Search for the cell housing the specified text and yield its (x, y) center coordinate. 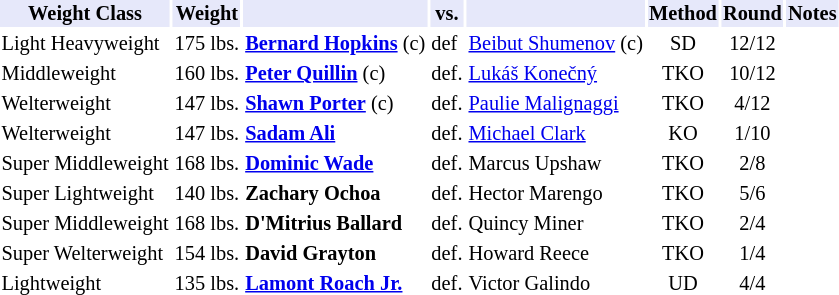
1/10 (752, 134)
Super Welterweight (85, 254)
Zachary Ochoa (336, 194)
2/8 (752, 164)
Dominic Wade (336, 164)
KO (682, 134)
def (447, 44)
Weight Class (85, 14)
Paulie Malignaggi (556, 104)
Hector Marengo (556, 194)
D'Mitrius Ballard (336, 224)
Bernard Hopkins (c) (336, 44)
12/12 (752, 44)
2/4 (752, 224)
140 lbs. (207, 194)
Middleweight (85, 74)
vs. (447, 14)
Super Lightweight (85, 194)
Howard Reece (556, 254)
Notes (812, 14)
10/12 (752, 74)
David Grayton (336, 254)
Shawn Porter (c) (336, 104)
175 lbs. (207, 44)
4/12 (752, 104)
Marcus Upshaw (556, 164)
Beibut Shumenov (c) (556, 44)
1/4 (752, 254)
Method (682, 14)
5/6 (752, 194)
Round (752, 14)
Weight (207, 14)
154 lbs. (207, 254)
Peter Quillin (c) (336, 74)
Lukáš Konečný (556, 74)
160 lbs. (207, 74)
SD (682, 44)
Light Heavyweight (85, 44)
Sadam Ali (336, 134)
Quincy Miner (556, 224)
Michael Clark (556, 134)
